Search for the cell housing the specified text and yield its [x, y] center coordinate. 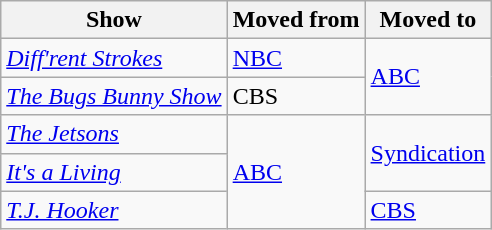
It's a Living [114, 172]
Show [114, 20]
Moved from [296, 20]
Moved to [428, 20]
Diff'rent Strokes [114, 58]
T.J. Hooker [114, 210]
The Bugs Bunny Show [114, 96]
Syndication [428, 153]
NBC [296, 58]
The Jetsons [114, 134]
